Extract the (x, y) coordinate from the center of the cell holding the provided text.  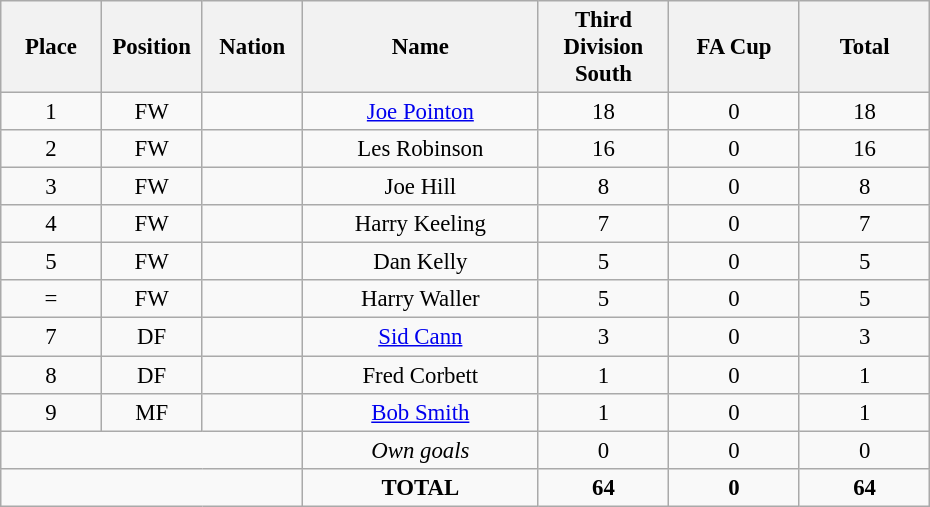
FA Cup (734, 47)
2 (52, 149)
Harry Keeling (421, 224)
Own goals (421, 450)
MF (152, 412)
Dan Kelly (421, 262)
Harry Waller (421, 299)
Joe Pointon (421, 112)
Nation (252, 47)
4 (52, 224)
Fred Corbett (421, 375)
Sid Cann (421, 337)
= (52, 299)
Total (864, 47)
Bob Smith (421, 412)
Name (421, 47)
Joe Hill (421, 187)
Position (152, 47)
Third Division South (604, 47)
TOTAL (421, 487)
Place (52, 47)
Les Robinson (421, 149)
9 (52, 412)
